Capture the cell that displays the provided text and extract its (x, y) central coordinate. 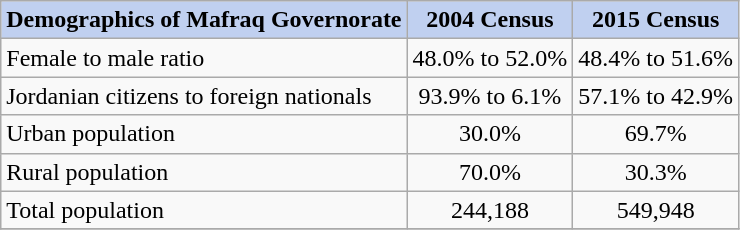
30.3% (656, 172)
57.1% to 42.9% (656, 96)
30.0% (490, 134)
244,188 (490, 210)
Total population (204, 210)
2004 Census (490, 20)
93.9% to 6.1% (490, 96)
Demographics of Mafraq Governorate (204, 20)
69.7% (656, 134)
Rural population (204, 172)
Female to male ratio (204, 58)
549,948 (656, 210)
Jordanian citizens to foreign nationals (204, 96)
Urban population (204, 134)
2015 Census (656, 20)
48.4% to 51.6% (656, 58)
48.0% to 52.0% (490, 58)
70.0% (490, 172)
